Locate the cell with the specified text and output its [x, y] center coordinate. 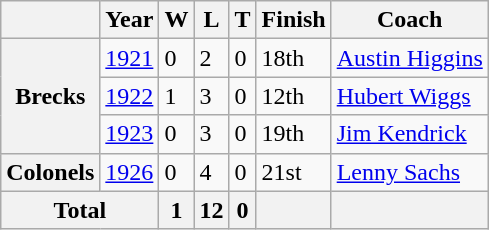
Coach [410, 20]
L [212, 20]
Total [80, 210]
21st [294, 172]
4 [212, 172]
1921 [130, 58]
Lenny Sachs [410, 172]
Jim Kendrick [410, 134]
W [176, 20]
Austin Higgins [410, 58]
T [242, 20]
12 [212, 210]
1922 [130, 96]
19th [294, 134]
Brecks [50, 96]
Colonels [50, 172]
Hubert Wiggs [410, 96]
18th [294, 58]
1926 [130, 172]
2 [212, 58]
1923 [130, 134]
Finish [294, 20]
12th [294, 96]
Year [130, 20]
